Provide the [x, y] coordinate of the cell's center where the given text is located.  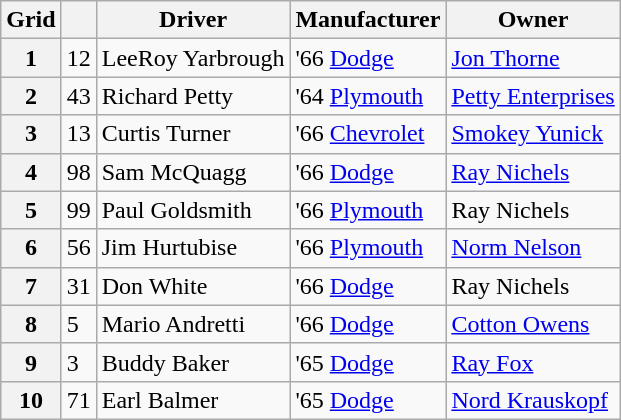
Mario Andretti [193, 324]
71 [78, 400]
Owner [533, 20]
Don White [193, 286]
LeeRoy Yarbrough [193, 58]
Sam McQuagg [193, 172]
Jim Hurtubise [193, 248]
Richard Petty [193, 96]
Norm Nelson [533, 248]
Manufacturer [368, 20]
Nord Krauskopf [533, 400]
6 [31, 248]
Buddy Baker [193, 362]
1 [31, 58]
7 [31, 286]
Paul Goldsmith [193, 210]
56 [78, 248]
'66 Chevrolet [368, 134]
4 [31, 172]
Jon Thorne [533, 58]
Cotton Owens [533, 324]
Driver [193, 20]
12 [78, 58]
8 [31, 324]
Curtis Turner [193, 134]
'64 Plymouth [368, 96]
2 [31, 96]
99 [78, 210]
Ray Fox [533, 362]
Petty Enterprises [533, 96]
43 [78, 96]
Earl Balmer [193, 400]
31 [78, 286]
Smokey Yunick [533, 134]
Grid [31, 20]
9 [31, 362]
13 [78, 134]
10 [31, 400]
98 [78, 172]
